Capture the cell that displays the provided text and extract its [x, y] central coordinate. 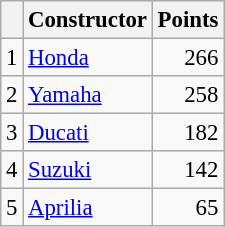
Points [188, 20]
65 [188, 208]
4 [12, 170]
2 [12, 95]
258 [188, 95]
182 [188, 133]
142 [188, 170]
Constructor [88, 20]
Yamaha [88, 95]
Suzuki [88, 170]
Aprilia [88, 208]
Honda [88, 58]
3 [12, 133]
5 [12, 208]
Ducati [88, 133]
266 [188, 58]
1 [12, 58]
